Determine the (X, Y) coordinate at the center of the cell enclosing the given text.  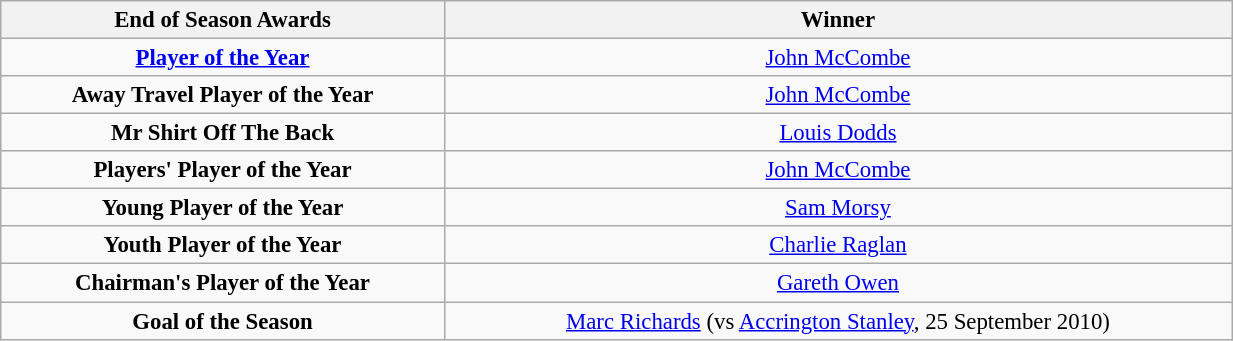
End of Season Awards (223, 20)
Players' Player of the Year (223, 170)
Player of the Year (223, 58)
Away Travel Player of the Year (223, 95)
Chairman's Player of the Year (223, 283)
Louis Dodds (838, 133)
Mr Shirt Off The Back (223, 133)
Goal of the Season (223, 321)
Gareth Owen (838, 283)
Young Player of the Year (223, 208)
Youth Player of the Year (223, 245)
Charlie Raglan (838, 245)
Sam Morsy (838, 208)
Winner (838, 20)
Marc Richards (vs Accrington Stanley, 25 September 2010) (838, 321)
